Extract the (X, Y) coordinate from the center of the cell holding the provided text.  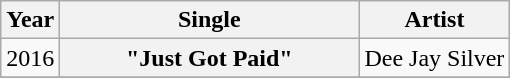
2016 (30, 58)
Year (30, 20)
Single (210, 20)
Dee Jay Silver (434, 58)
Artist (434, 20)
"Just Got Paid" (210, 58)
